Capture the cell that displays the provided text and extract its (X, Y) central coordinate. 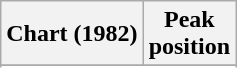
Chart (1982) (72, 34)
Peakposition (189, 34)
